Provide the [X, Y] coordinate of the cell's center where the given text is located.  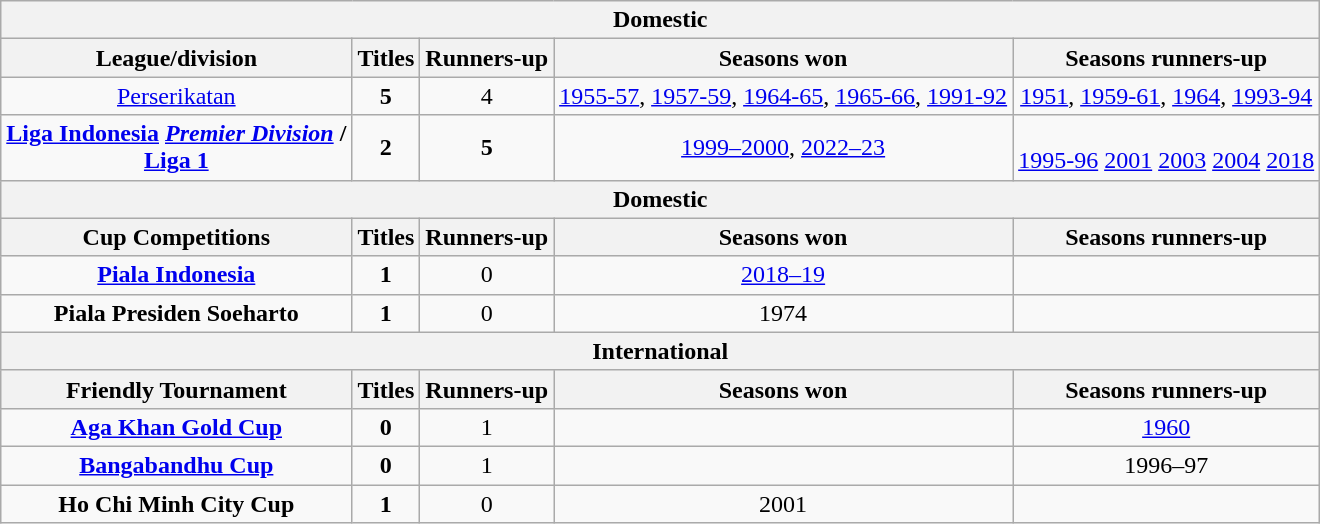
Friendly Tournament [176, 389]
2001 [784, 503]
4 [487, 96]
2 [386, 148]
League/division [176, 58]
2018–19 [784, 275]
Cup Competitions [176, 237]
1995-96 2001 2003 2004 2018 [1166, 148]
1999–2000, 2022–23 [784, 148]
1955-57, 1957-59, 1964-65, 1965-66, 1991-92 [784, 96]
Piala Indonesia [176, 275]
1974 [784, 313]
1960 [1166, 427]
Liga Indonesia Premier Division /Liga 1 [176, 148]
Piala Presiden Soeharto [176, 313]
Ho Chi Minh City Cup [176, 503]
Aga Khan Gold Cup [176, 427]
Bangabandhu Cup [176, 465]
Perserikatan [176, 96]
1996–97 [1166, 465]
1951, 1959-61, 1964, 1993-94 [1166, 96]
International [660, 351]
